Detect which cell encompasses the target text, then output its (x, y) center coordinate. 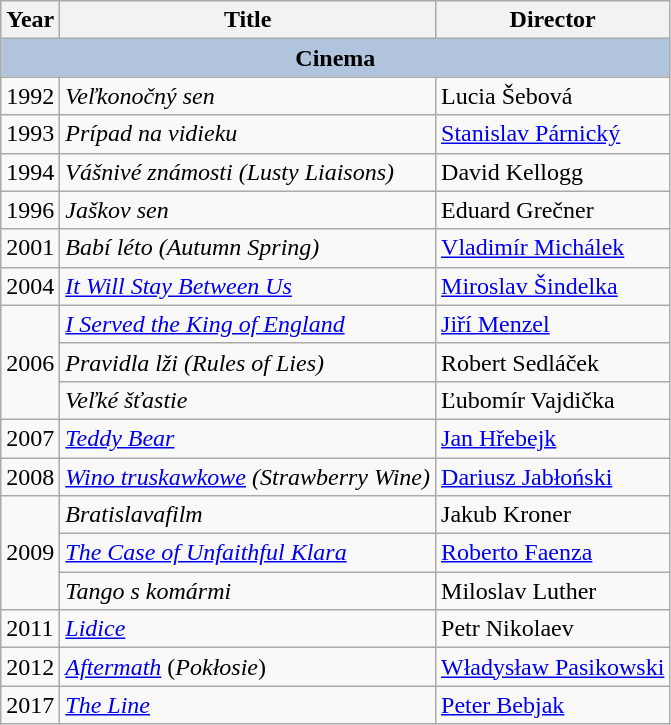
2004 (30, 286)
Veľkonočný sen (248, 96)
The Line (248, 705)
Pravidla lži (Rules of Lies) (248, 362)
Vladimír Michálek (553, 248)
2008 (30, 477)
2017 (30, 705)
2007 (30, 438)
1996 (30, 210)
It Will Stay Between Us (248, 286)
Tango s komármi (248, 591)
Jan Hřebejk (553, 438)
Jaškov sen (248, 210)
1993 (30, 134)
Miroslav Šindelka (553, 286)
Cinema (336, 58)
Wino truskawkowe (Strawberry Wine) (248, 477)
Title (248, 20)
Aftermath (Pokłosie) (248, 667)
Peter Bebjak (553, 705)
Teddy Bear (248, 438)
Eduard Grečner (553, 210)
Veľké šťastie (248, 400)
Petr Nikolaev (553, 629)
Dariusz Jabłoński (553, 477)
Bratislavafilm (248, 515)
Prípad na vidieku (248, 134)
Jiří Menzel (553, 324)
2011 (30, 629)
2001 (30, 248)
Robert Sedláček (553, 362)
Year (30, 20)
1992 (30, 96)
2009 (30, 553)
Ľubomír Vajdička (553, 400)
Roberto Faenza (553, 553)
Stanislav Párnický (553, 134)
1994 (30, 172)
Władysław Pasikowski (553, 667)
2012 (30, 667)
Miloslav Luther (553, 591)
Vášnivé známosti (Lusty Liaisons) (248, 172)
I Served the King of England (248, 324)
Jakub Kroner (553, 515)
2006 (30, 362)
The Case of Unfaithful Klara (248, 553)
Lidice (248, 629)
Director (553, 20)
Babí léto (Autumn Spring) (248, 248)
Lucia Šebová (553, 96)
David Kellogg (553, 172)
